Scan for the cell matching the given text and deliver its (X, Y) coordinate at center. 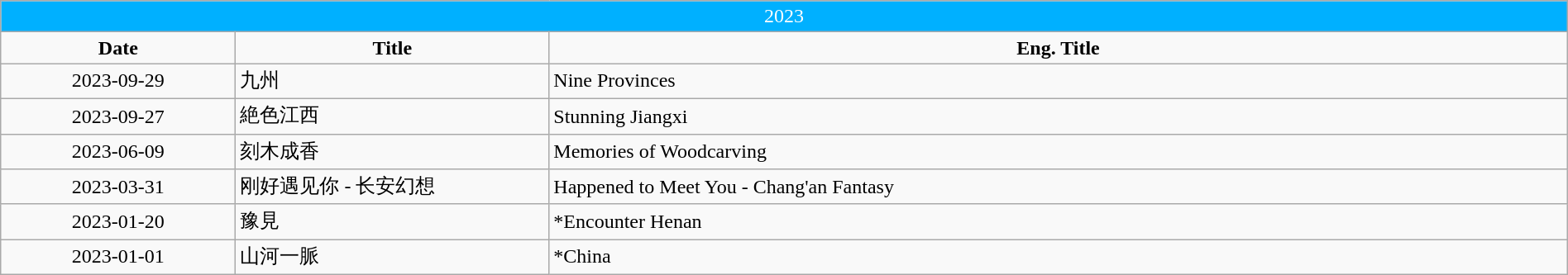
2023-09-27 (118, 116)
Happened to Meet You - Chang'an Fantasy (1059, 187)
2023-03-31 (118, 187)
Memories of Woodcarving (1059, 152)
*Encounter Henan (1059, 221)
九州 (392, 81)
絶色江西 (392, 116)
2023-06-09 (118, 152)
豫見 (392, 221)
Nine Provinces (1059, 81)
刻木成香 (392, 152)
山河一脈 (392, 258)
Title (392, 48)
2023-01-01 (118, 258)
Stunning Jiangxi (1059, 116)
2023-09-29 (118, 81)
*China (1059, 258)
2023-01-20 (118, 221)
Date (118, 48)
Eng. Title (1059, 48)
2023 (784, 17)
刚好遇见你 - 长安幻想 (392, 187)
